Provide the (X, Y) coordinate of the cell's center where the given text is located.  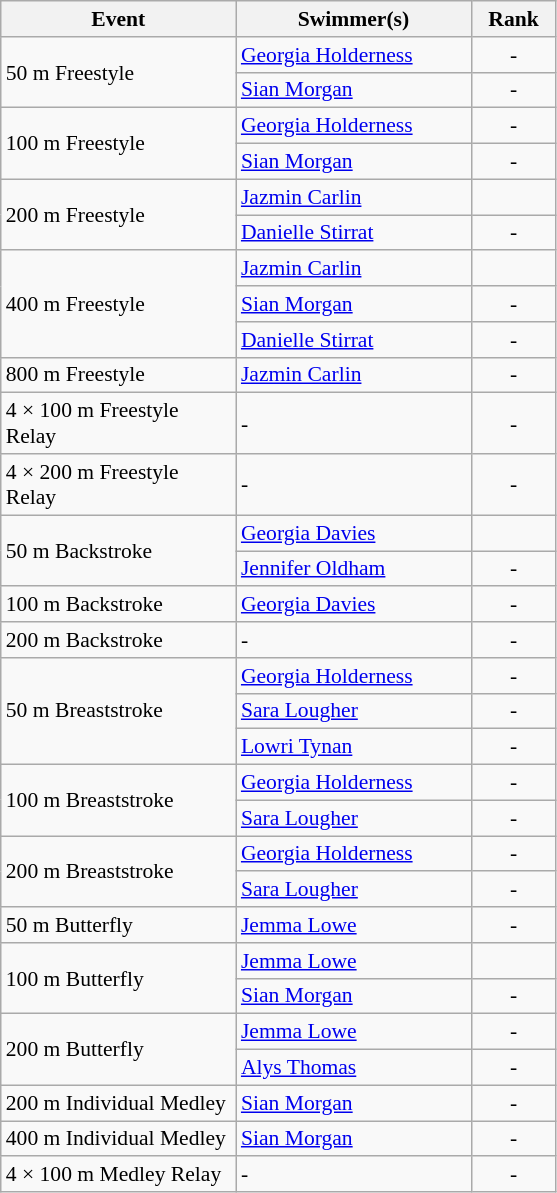
Rank (514, 19)
50 m Freestyle (118, 72)
100 m Breaststroke (118, 800)
50 m Breaststroke (118, 712)
200 m Butterfly (118, 1050)
100 m Backstroke (118, 605)
4 × 200 m Freestyle Relay (118, 484)
200 m Freestyle (118, 214)
Lowri Tynan (354, 747)
800 m Freestyle (118, 375)
Alys Thomas (354, 1068)
4 × 100 m Medley Relay (118, 1175)
200 m Individual Medley (118, 1103)
100 m Freestyle (118, 144)
50 m Backstroke (118, 550)
200 m Backstroke (118, 640)
Swimmer(s) (354, 19)
100 m Butterfly (118, 978)
50 m Butterfly (118, 925)
200 m Breaststroke (118, 872)
Jennifer Oldham (354, 569)
Event (118, 19)
4 × 100 m Freestyle Relay (118, 424)
400 m Freestyle (118, 304)
400 m Individual Medley (118, 1139)
